Identify which cell holds the provided text, then report its [x, y] central coordinate. 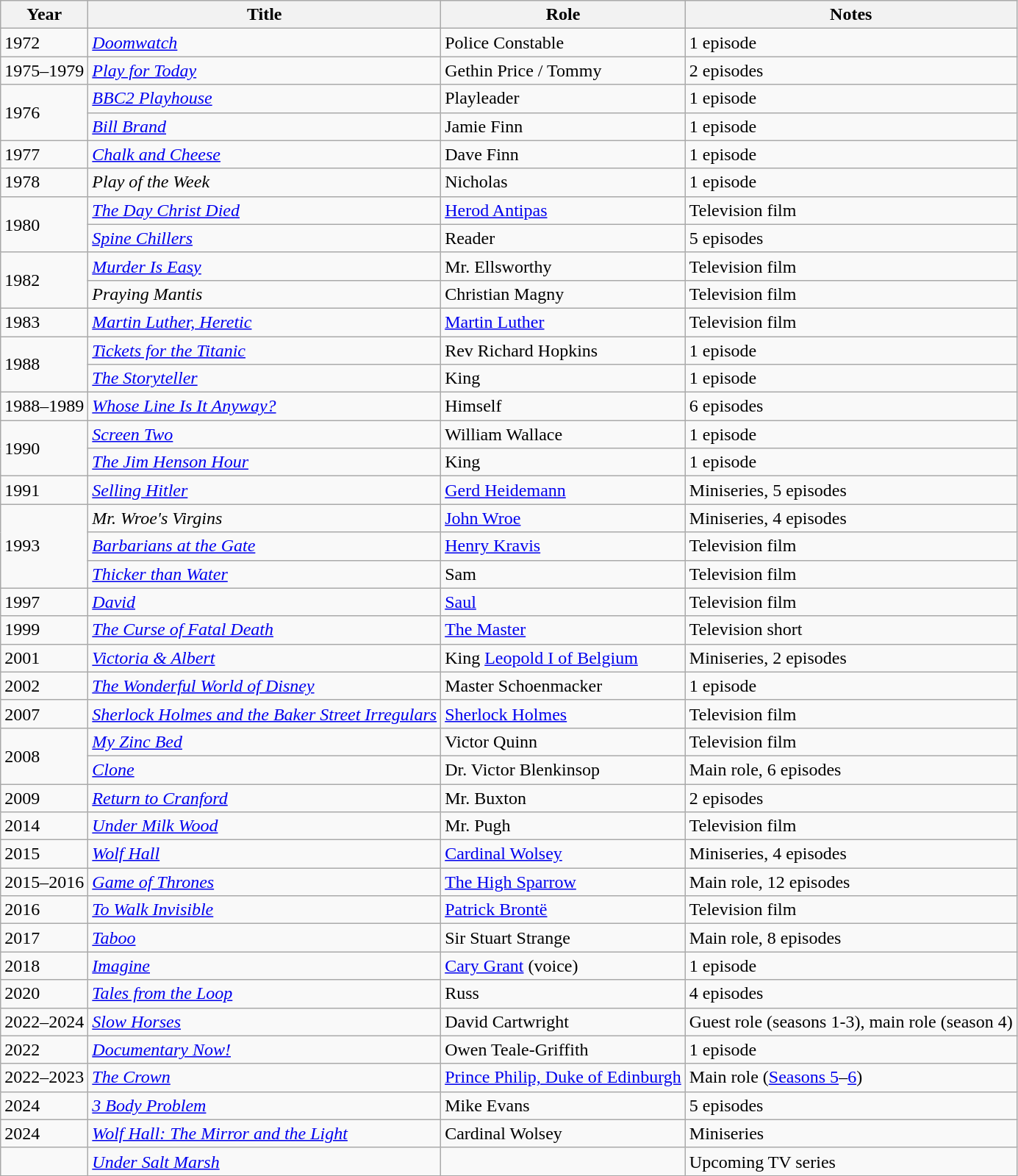
Whose Line Is It Anyway? [265, 406]
1982 [44, 280]
Miniseries, 2 episodes [851, 658]
Master Schoenmacker [563, 686]
2001 [44, 658]
Chalk and Cheese [265, 154]
Miniseries [851, 1133]
To Walk Invisible [265, 910]
Slow Horses [265, 1022]
Miniseries, 5 episodes [851, 490]
Gerd Heidemann [563, 490]
The Wonderful World of Disney [265, 686]
Mr. Ellsworthy [563, 266]
Owen Teale-Griffith [563, 1050]
Barbarians at the Gate [265, 546]
Guest role (seasons 1-3), main role (season 4) [851, 1022]
Thicker than Water [265, 574]
3 Body Problem [265, 1105]
The Crown [265, 1078]
Documentary Now! [265, 1050]
2002 [44, 686]
Clone [265, 770]
Victor Quinn [563, 742]
2008 [44, 756]
The Jim Henson Hour [265, 462]
Sam [563, 574]
Mike Evans [563, 1105]
Gethin Price / Tommy [563, 71]
David [265, 602]
Prince Philip, Duke of Edinburgh [563, 1078]
2022 [44, 1050]
1972 [44, 43]
Martin Luther, Heretic [265, 322]
Sherlock Holmes and the Baker Street Irregulars [265, 714]
Patrick Brontë [563, 910]
1978 [44, 182]
Cary Grant (voice) [563, 966]
Play for Today [265, 71]
The Curse of Fatal Death [265, 630]
Mr. Pugh [563, 826]
Tales from the Loop [265, 994]
Year [44, 15]
2017 [44, 938]
The Master [563, 630]
Dave Finn [563, 154]
2022–2024 [44, 1022]
Role [563, 15]
John Wroe [563, 518]
Bill Brand [265, 126]
Selling Hitler [265, 490]
1977 [44, 154]
Imagine [265, 966]
Murder Is Easy [265, 266]
Spine Chillers [265, 238]
Main role, 8 episodes [851, 938]
My Zinc Bed [265, 742]
Jamie Finn [563, 126]
2022–2023 [44, 1078]
1997 [44, 602]
Return to Cranford [265, 797]
Notes [851, 15]
2014 [44, 826]
Upcoming TV series [851, 1161]
4 episodes [851, 994]
Play of the Week [265, 182]
Doomwatch [265, 43]
Game of Thrones [265, 882]
1975–1979 [44, 71]
2009 [44, 797]
Mr. Buxton [563, 797]
King Leopold I of Belgium [563, 658]
William Wallace [563, 434]
The High Sparrow [563, 882]
Nicholas [563, 182]
David Cartwright [563, 1022]
1993 [44, 546]
Rev Richard Hopkins [563, 351]
2016 [44, 910]
Victoria & Albert [265, 658]
Taboo [265, 938]
Main role, 6 episodes [851, 770]
Martin Luther [563, 322]
1983 [44, 322]
Mr. Wroe's Virgins [265, 518]
1976 [44, 112]
1999 [44, 630]
The Day Christ Died [265, 210]
Television short [851, 630]
Main role, 12 episodes [851, 882]
Title [265, 15]
The Storyteller [265, 379]
Under Salt Marsh [265, 1161]
1988–1989 [44, 406]
Sir Stuart Strange [563, 938]
Playleader [563, 98]
6 episodes [851, 406]
Wolf Hall [265, 854]
Russ [563, 994]
Dr. Victor Blenkinsop [563, 770]
Herod Antipas [563, 210]
Main role (Seasons 5–6) [851, 1078]
Praying Mantis [265, 294]
Wolf Hall: The Mirror and the Light [265, 1133]
Under Milk Wood [265, 826]
Tickets for the Titanic [265, 351]
2015–2016 [44, 882]
Screen Two [265, 434]
Himself [563, 406]
Saul [563, 602]
Henry Kravis [563, 546]
2020 [44, 994]
1990 [44, 448]
2007 [44, 714]
2015 [44, 854]
1991 [44, 490]
BBC2 Playhouse [265, 98]
1980 [44, 224]
Christian Magny [563, 294]
Sherlock Holmes [563, 714]
2018 [44, 966]
Reader [563, 238]
1988 [44, 365]
Police Constable [563, 43]
